Search for the cell housing the specified text and yield its (X, Y) center coordinate. 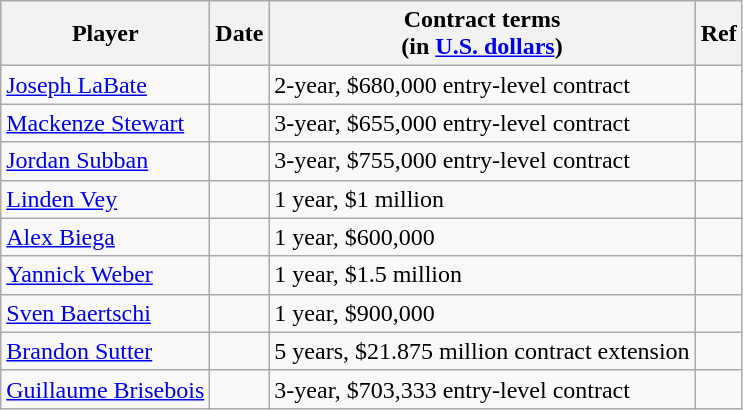
Linden Vey (106, 199)
Joseph LaBate (106, 85)
Jordan Subban (106, 161)
3-year, $755,000 entry-level contract (482, 161)
Brandon Sutter (106, 351)
Guillaume Brisebois (106, 389)
Date (240, 34)
1 year, $600,000 (482, 237)
3-year, $655,000 entry-level contract (482, 123)
1 year, $1 million (482, 199)
Mackenze Stewart (106, 123)
Contract terms(in U.S. dollars) (482, 34)
Player (106, 34)
1 year, $1.5 million (482, 275)
Sven Baertschi (106, 313)
1 year, $900,000 (482, 313)
5 years, $21.875 million contract extension (482, 351)
3-year, $703,333 entry-level contract (482, 389)
Yannick Weber (106, 275)
Alex Biega (106, 237)
Ref (718, 34)
2-year, $680,000 entry-level contract (482, 85)
